Return the [x, y] coordinate for the center point of the cell that contains the specified text.  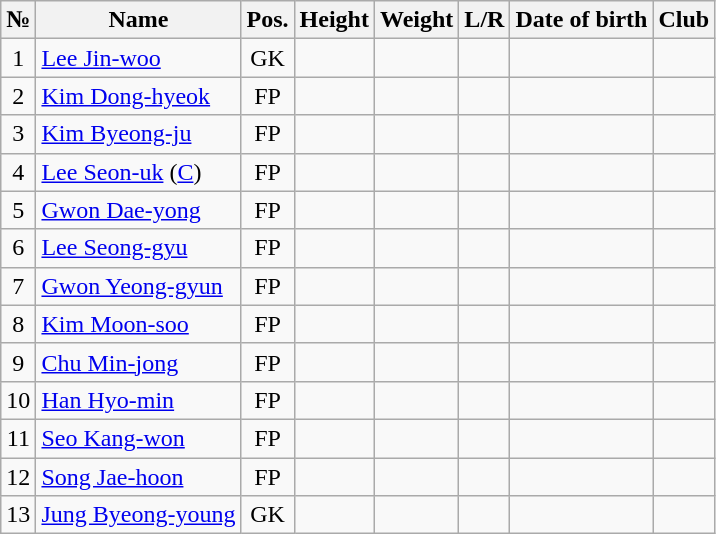
10 [18, 400]
Lee Seon-uk (C) [138, 172]
2 [18, 96]
Lee Jin-woo [138, 58]
Kim Moon-soo [138, 324]
4 [18, 172]
Date of birth [582, 20]
8 [18, 324]
Gwon Yeong-gyun [138, 286]
Seo Kang-won [138, 438]
Name [138, 20]
11 [18, 438]
Chu Min-jong [138, 362]
9 [18, 362]
7 [18, 286]
Weight [416, 20]
12 [18, 477]
6 [18, 248]
Lee Seong-gyu [138, 248]
5 [18, 210]
Club [684, 20]
13 [18, 515]
3 [18, 134]
Song Jae-hoon [138, 477]
Height [334, 20]
L/R [484, 20]
Han Hyo-min [138, 400]
Gwon Dae-yong [138, 210]
1 [18, 58]
Kim Byeong-ju [138, 134]
Pos. [268, 20]
Jung Byeong-young [138, 515]
Kim Dong-hyeok [138, 96]
№ [18, 20]
